Search for the cell housing the specified text and yield its (x, y) center coordinate. 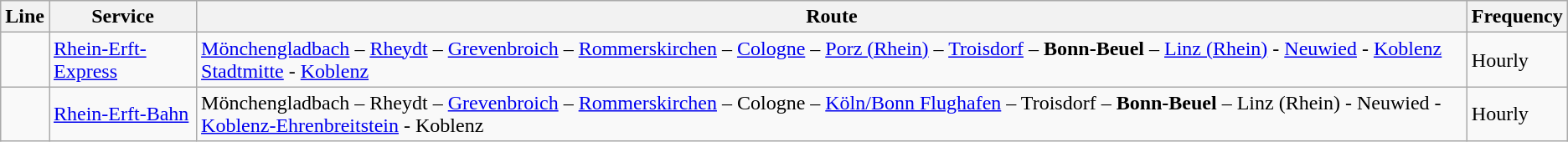
Route (833, 17)
Frequency (1517, 17)
Rhein-Erft-Bahn (122, 114)
Rhein-Erft-Express (122, 60)
Service (122, 17)
Line (25, 17)
